Locate the cell with the specified text and output its [X, Y] center coordinate. 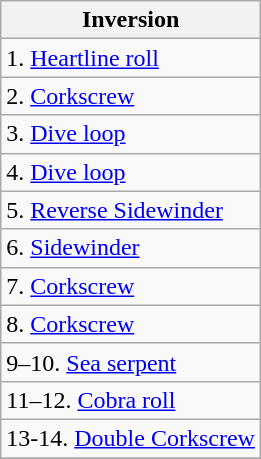
3. Dive loop [131, 134]
6. Sidewinder [131, 248]
8. Corkscrew [131, 324]
1. Heartline roll [131, 58]
9–10. Sea serpent [131, 362]
13-14. Double Corkscrew [131, 438]
5. Reverse Sidewinder [131, 210]
4. Dive loop [131, 172]
2. Corkscrew [131, 96]
Inversion [131, 20]
7. Corkscrew [131, 286]
11–12. Cobra roll [131, 400]
